Scan for the cell matching the given text and deliver its (x, y) coordinate at center. 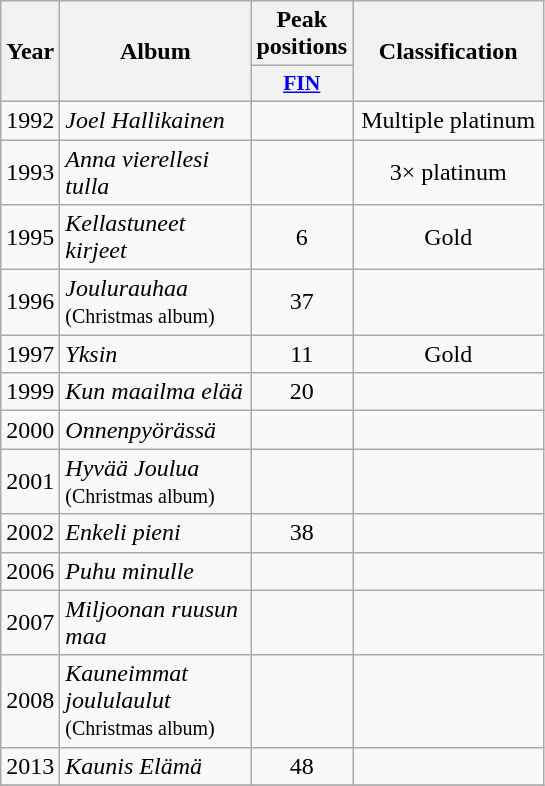
FIN (302, 84)
Kauneimmat joululaulut (Christmas album) (156, 701)
2006 (30, 571)
38 (302, 533)
Yksin (156, 354)
2007 (30, 622)
2001 (30, 482)
Kun maailma elää (156, 392)
11 (302, 354)
3× platinum (448, 172)
Multiple platinum (448, 120)
2000 (30, 430)
48 (302, 766)
6 (302, 238)
Kellastuneet kirjeet (156, 238)
2008 (30, 701)
1995 (30, 238)
Puhu minulle (156, 571)
Joulurauhaa (Christmas album) (156, 302)
37 (302, 302)
Album (156, 52)
1999 (30, 392)
Kaunis Elämä (156, 766)
1992 (30, 120)
2013 (30, 766)
Peak positions (302, 34)
1996 (30, 302)
2002 (30, 533)
1993 (30, 172)
Year (30, 52)
Anna vierellesi tulla (156, 172)
Miljoonan ruusun maa (156, 622)
Enkeli pieni (156, 533)
Classification (448, 52)
1997 (30, 354)
20 (302, 392)
Joel Hallikainen (156, 120)
Onnenpyörässä (156, 430)
Hyvää Joulua (Christmas album) (156, 482)
